Find where the given text appears and provide that cell's center as (x, y) coordinate. 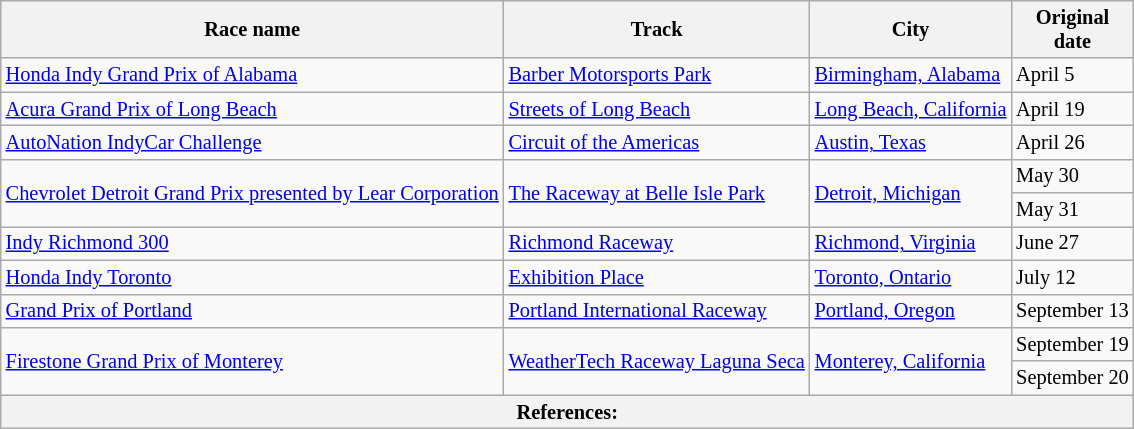
September 19 (1072, 344)
Portland, Oregon (911, 311)
Monterey, California (911, 360)
Indy Richmond 300 (252, 243)
Streets of Long Beach (657, 109)
Barber Motorsports Park (657, 75)
The Raceway at Belle Isle Park (657, 192)
Richmond Raceway (657, 243)
Birmingham, Alabama (911, 75)
Grand Prix of Portland (252, 311)
WeatherTech Raceway Laguna Seca (657, 360)
AutoNation IndyCar Challenge (252, 142)
Acura Grand Prix of Long Beach (252, 109)
Track (657, 29)
Exhibition Place (657, 277)
Firestone Grand Prix of Monterey (252, 360)
Toronto, Ontario (911, 277)
Detroit, Michigan (911, 192)
April 26 (1072, 142)
Honda Indy Grand Prix of Alabama (252, 75)
Long Beach, California (911, 109)
September 20 (1072, 378)
July 12 (1072, 277)
May 30 (1072, 176)
June 27 (1072, 243)
September 13 (1072, 311)
May 31 (1072, 210)
Honda Indy Toronto (252, 277)
Portland International Raceway (657, 311)
Originaldate (1072, 29)
Chevrolet Detroit Grand Prix presented by Lear Corporation (252, 192)
April 19 (1072, 109)
Richmond, Virginia (911, 243)
References: (568, 412)
April 5 (1072, 75)
Circuit of the Americas (657, 142)
Race name (252, 29)
Austin, Texas (911, 142)
City (911, 29)
